Return the (X, Y) coordinate for the center point of the cell that contains the specified text.  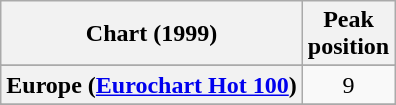
Peakposition (348, 34)
Chart (1999) (152, 34)
Europe (Eurochart Hot 100) (152, 85)
9 (348, 85)
